Extract the [X, Y] coordinate from the center of the cell holding the provided text.  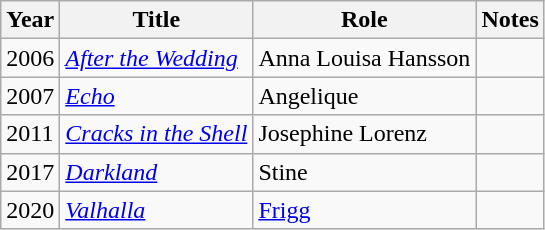
After the Wedding [156, 58]
Darkland [156, 172]
Echo [156, 96]
Year [30, 20]
Frigg [364, 210]
Title [156, 20]
Cracks in the Shell [156, 134]
Notes [510, 20]
Stine [364, 172]
Anna Louisa Hansson [364, 58]
Josephine Lorenz [364, 134]
Valhalla [156, 210]
2007 [30, 96]
Role [364, 20]
2011 [30, 134]
2006 [30, 58]
Angelique [364, 96]
2020 [30, 210]
2017 [30, 172]
